Scan for the cell matching the given text and deliver its [x, y] coordinate at center. 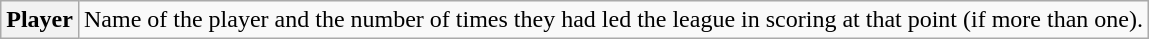
Player [40, 20]
Name of the player and the number of times they had led the league in scoring at that point (if more than one). [613, 20]
